Detect which cell encompasses the target text, then output its [X, Y] center coordinate. 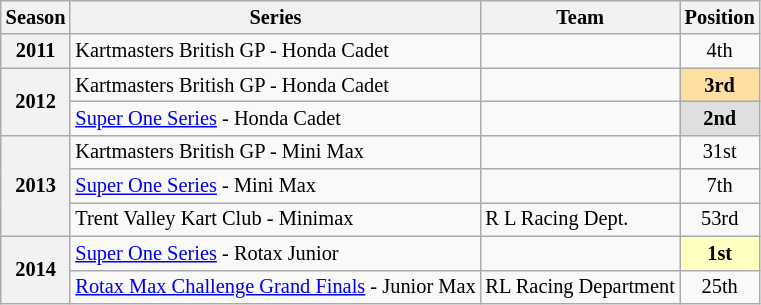
4th [720, 51]
31st [720, 152]
53rd [720, 219]
R L Racing Dept. [580, 219]
2nd [720, 118]
RL Racing Department [580, 287]
2011 [36, 51]
Rotax Max Challenge Grand Finals - Junior Max [275, 287]
2013 [36, 186]
Kartmasters British GP - Mini Max [275, 152]
7th [720, 186]
2014 [36, 270]
Trent Valley Kart Club - Minimax [275, 219]
Team [580, 17]
Super One Series - Rotax Junior [275, 253]
Super One Series - Honda Cadet [275, 118]
Series [275, 17]
3rd [720, 85]
Position [720, 17]
25th [720, 287]
Season [36, 17]
1st [720, 253]
Super One Series - Mini Max [275, 186]
2012 [36, 102]
